Detect which cell encompasses the target text, then output its (X, Y) center coordinate. 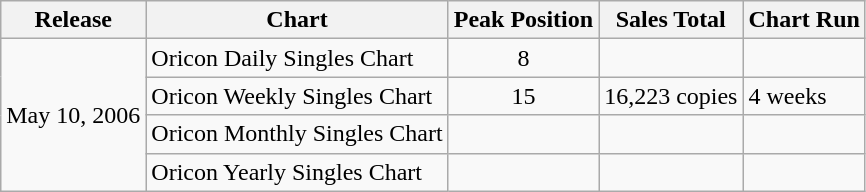
16,223 copies (671, 96)
8 (523, 58)
Sales Total (671, 20)
Peak Position (523, 20)
15 (523, 96)
Oricon Monthly Singles Chart (297, 134)
Oricon Weekly Singles Chart (297, 96)
Release (74, 20)
Chart Run (804, 20)
Oricon Daily Singles Chart (297, 58)
4 weeks (804, 96)
Chart (297, 20)
May 10, 2006 (74, 115)
Oricon Yearly Singles Chart (297, 172)
